Search for the cell housing the specified text and yield its (x, y) center coordinate. 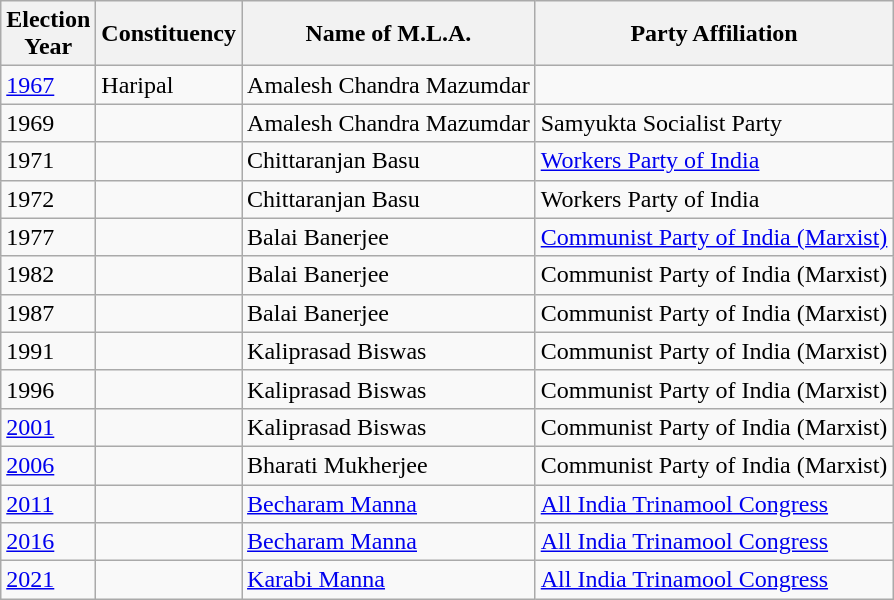
1996 (48, 389)
1977 (48, 237)
1982 (48, 275)
Samyukta Socialist Party (714, 123)
1972 (48, 199)
2016 (48, 542)
Karabi Manna (389, 580)
Haripal (169, 85)
Name of M.L.A. (389, 34)
1969 (48, 123)
1971 (48, 161)
1987 (48, 313)
Bharati Mukherjee (389, 465)
Party Affiliation (714, 34)
2021 (48, 580)
Election Year (48, 34)
Constituency (169, 34)
2011 (48, 503)
1991 (48, 351)
2006 (48, 465)
2001 (48, 427)
1967 (48, 85)
